Determine the [X, Y] coordinate at the center of the cell enclosing the given text.  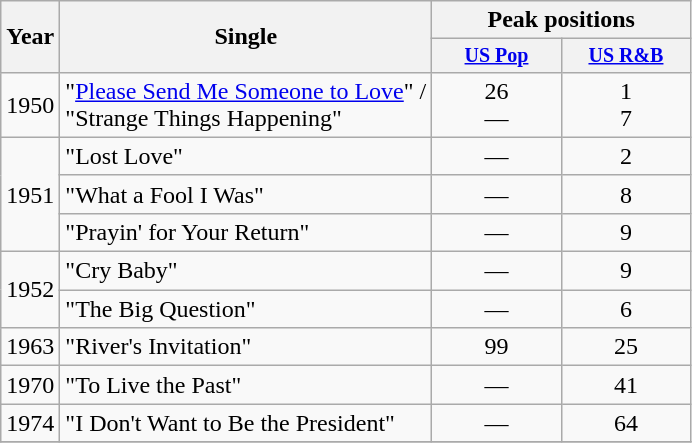
1974 [30, 423]
17 [626, 104]
1951 [30, 194]
99 [496, 347]
"I Don't Want to Be the President" [246, 423]
Year [30, 37]
US R&B [626, 56]
"The Big Question" [246, 309]
"Lost Love" [246, 156]
"Cry Baby" [246, 271]
26— [496, 104]
41 [626, 385]
2 [626, 156]
"Please Send Me Someone to Love" /"Strange Things Happening" [246, 104]
6 [626, 309]
"River's Invitation" [246, 347]
1952 [30, 290]
25 [626, 347]
Peak positions [562, 20]
US Pop [496, 56]
1963 [30, 347]
Single [246, 37]
1950 [30, 104]
8 [626, 194]
"To Live the Past" [246, 385]
1970 [30, 385]
"What a Fool I Was" [246, 194]
"Prayin' for Your Return" [246, 232]
64 [626, 423]
